Determine the [X, Y] coordinate at the center of the cell enclosing the given text.  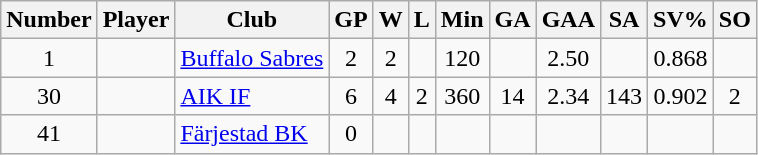
360 [462, 96]
Player [136, 20]
2.50 [568, 58]
Färjestad BK [252, 134]
GA [512, 20]
Buffalo Sabres [252, 58]
L [422, 20]
Min [462, 20]
AIK IF [252, 96]
Club [252, 20]
0.902 [681, 96]
41 [49, 134]
W [390, 20]
30 [49, 96]
4 [390, 96]
0.868 [681, 58]
Number [49, 20]
0 [351, 134]
SV% [681, 20]
14 [512, 96]
120 [462, 58]
1 [49, 58]
SO [734, 20]
GP [351, 20]
2.34 [568, 96]
GAA [568, 20]
143 [624, 96]
SA [624, 20]
6 [351, 96]
